Identify which cell holds the provided text, then report its [X, Y] central coordinate. 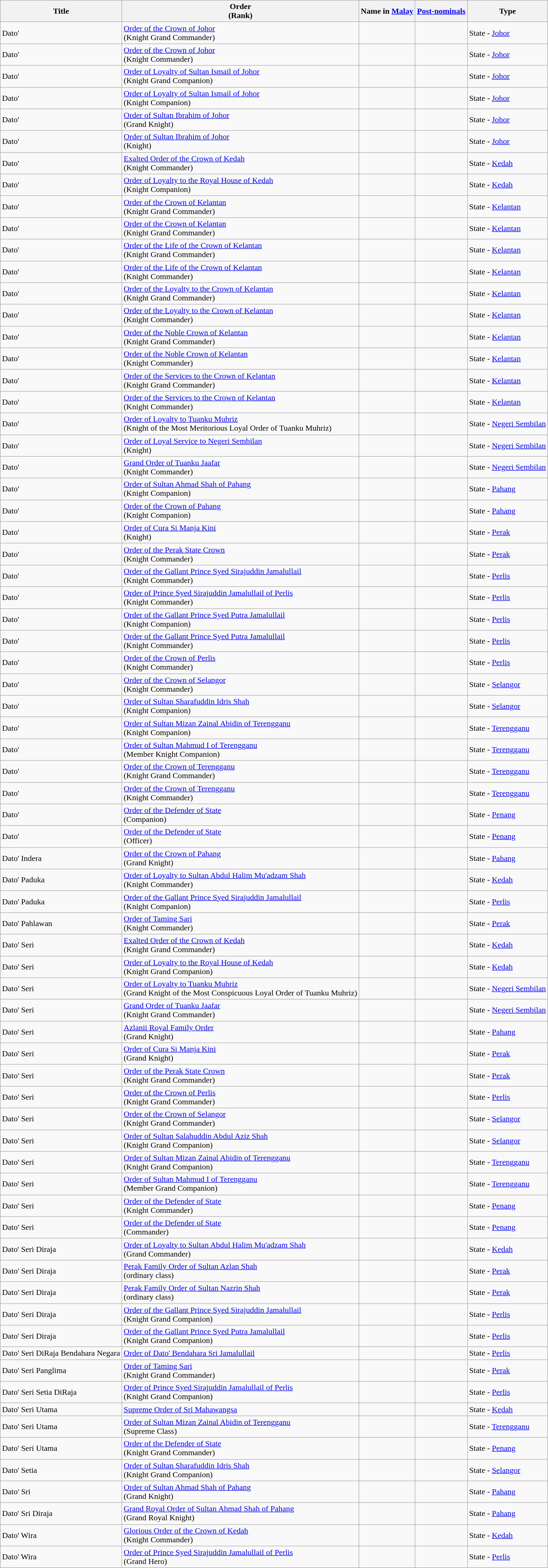
Order of Sultan Mizan Zainal Abidin of Terengganu(Knight Grand Companion) [240, 1162]
Order of the Perak State Crown(Knight Commander) [240, 554]
Dato' Setia [61, 1470]
Order of the Services to the Crown of Kelantan(Knight Grand Commander) [240, 381]
Perak Family Order of Sultan Nazrin Shah(ordinary class) [240, 1293]
Order of the Loyalty to the Crown of Kelantan(Knight Commander) [240, 315]
Order of Sultan Ahmad Shah of Pahang(Knight Companion) [240, 489]
Grand Order of Tuanku Jaafar(Knight Grand Commander) [240, 1010]
Title [61, 11]
Order of the Crown of Terengganu(Knight Grand Commander) [240, 771]
Order of the Gallant Prince Syed Putra Jamalullail(Knight Companion) [240, 619]
Order of Sultan Mizan Zainal Abidin of Terengganu(Supreme Class) [240, 1427]
Order of the Gallant Prince Syed Sirajuddin Jamalullail(Knight Commander) [240, 576]
Exalted Order of the Crown of Kedah(Knight Grand Commander) [240, 945]
Order of the Perak State Crown(Knight Grand Commander) [240, 1076]
Grand Order of Tuanku Jaafar(Knight Commander) [240, 467]
Order of the Crown of Terengganu(Knight Commander) [240, 793]
Dato' Sri Diraja [61, 1514]
Order of Loyalty to Sultan Abdul Halim Mu'adzam Shah(Grand Commander) [240, 1249]
Dato' Sri [61, 1492]
Azlanii Royal Family Order(Grand Knight) [240, 1032]
Order of the Defender of State(Knight Commander) [240, 1206]
Post-nominals [441, 11]
Order of the Crown of Pahang(Grand Knight) [240, 858]
Order of the Defender of State(Officer) [240, 837]
Order of the Crown of Johor(Knight Commander) [240, 55]
Type [508, 11]
Perak Family Order of Sultan Azlan Shah(ordinary class) [240, 1271]
Order of Sultan Mizan Zainal Abidin of Terengganu(Knight Companion) [240, 728]
Order of the Crown of Pahang(Knight Companion) [240, 511]
Order(Rank) [240, 11]
Glorious Order of the Crown of Kedah(Knight Commander) [240, 1535]
Order of the Crown of Perlis(Knight Commander) [240, 663]
Order of the Life of the Crown of Kelantan(Knight Commander) [240, 272]
Dato' Seri Setia DiRaja [61, 1392]
Order of the Defender of State(Knight Grand Commander) [240, 1448]
Order of Loyalty to the Royal House of Kedah(Knight Grand Companion) [240, 967]
Dato' Indera [61, 858]
Supreme Order of Sri Mahawangsa [240, 1409]
Order of the Crown of Selangor(Knight Commander) [240, 684]
Order of Prince Syed Sirajuddin Jamalullail of Perlis(Knight Grand Companion) [240, 1392]
Dato' Pahlawan [61, 923]
Exalted Order of the Crown of Kedah(Knight Commander) [240, 163]
Order of the Gallant Prince Syed Putra Jamalullail(Knight Grand Companion) [240, 1336]
Order of Loyalty of Sultan Ismail of Johor(Knight Grand Companion) [240, 76]
Order of Loyal Service to Negeri Sembilan(Knight) [240, 445]
Order of the Defender of State(Commander) [240, 1227]
Order of the Loyalty to the Crown of Kelantan(Knight Grand Commander) [240, 294]
Dato' Seri DiRaja Bendahara Negara [61, 1353]
Order of the Life of the Crown of Kelantan(Knight Grand Commander) [240, 250]
Grand Royal Order of Sultan Ahmad Shah of Pahang(Grand Royal Knight) [240, 1514]
Order of Sultan Mahmud I of Terengganu(Member Knight Companion) [240, 750]
Order of the Gallant Prince Syed Putra Jamalullail(Knight Commander) [240, 641]
Order of Sultan Mahmud I of Terengganu(Member Grand Companion) [240, 1184]
Order of the Crown of Perlis(Knight Grand Commander) [240, 1097]
Order of the Noble Crown of Kelantan(Knight Grand Commander) [240, 337]
Order of the Defender of State(Companion) [240, 815]
Order of Taming Sari(Knight Grand Commander) [240, 1371]
Order of Loyalty of Sultan Ismail of Johor(Knight Companion) [240, 98]
Order of Sultan Salahuddin Abdul Aziz Shah(Knight Grand Companion) [240, 1140]
Order of Sultan Ahmad Shah of Pahang(Grand Knight) [240, 1492]
Order of Prince Syed Sirajuddin Jamalullail of Perlis(Grand Hero) [240, 1557]
Order of Taming Sari(Knight Commander) [240, 923]
Dato' Seri Panglima [61, 1371]
Order of Prince Syed Sirajuddin Jamalullail of Perlis(Knight Commander) [240, 598]
Order of the Gallant Prince Syed Sirajuddin Jamalullail(Knight Grand Companion) [240, 1314]
Order of the Noble Crown of Kelantan(Knight Commander) [240, 359]
Order of Dato' Bendahara Sri Jamalullail [240, 1353]
Order of Sultan Sharafuddin Idris Shah(Knight Companion) [240, 706]
Order of Cura Si Manja Kini(Grand Knight) [240, 1054]
Order of Loyalty to Sultan Abdul Halim Mu'adzam Shah(Knight Commander) [240, 880]
Name in Malay [387, 11]
Order of Sultan Sharafuddin Idris Shah(Knight Grand Companion) [240, 1470]
Order of Cura Si Manja Kini(Knight) [240, 532]
Order of Loyalty to Tuanku Muhriz(Knight of the Most Meritorious Loyal Order of Tuanku Muhriz) [240, 424]
Order of Sultan Ibrahim of Johor(Knight) [240, 142]
Order of the Crown of Selangor(Knight Grand Commander) [240, 1119]
Order of the Crown of Johor(Knight Grand Commander) [240, 33]
Order of the Services to the Crown of Kelantan(Knight Commander) [240, 402]
Order of the Gallant Prince Syed Sirajuddin Jamalullail(Knight Companion) [240, 901]
Order of Loyalty to the Royal House of Kedah(Knight Companion) [240, 185]
Order of Sultan Ibrahim of Johor(Grand Knight) [240, 120]
Order of Loyalty to Tuanku Muhriz(Grand Knight of the Most Conspicuous Loyal Order of Tuanku Muhriz) [240, 989]
